Return the [x, y] coordinate for the center point of the cell that contains the specified text.  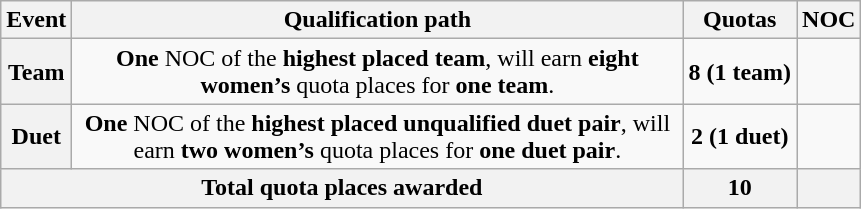
NOC [829, 20]
8 (1 team) [740, 72]
Qualification path [378, 20]
One NOC of the highest placed unqualified duet pair, will earn two women’s quota places for one duet pair. [378, 136]
10 [740, 188]
Team [36, 72]
2 (1 duet) [740, 136]
Total quota places awarded [342, 188]
Event [36, 20]
Duet [36, 136]
Quotas [740, 20]
One NOC of the highest placed team, will earn eight women’s quota places for one team. [378, 72]
